For the text-containing cell, return its midpoint in (X, Y) coordinate format. 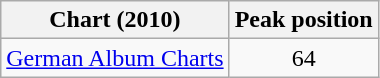
64 (304, 58)
Chart (2010) (115, 20)
Peak position (304, 20)
German Album Charts (115, 58)
